Pinpoint the cell where the given text exists, returning its [X, Y] midpoint coordinate. 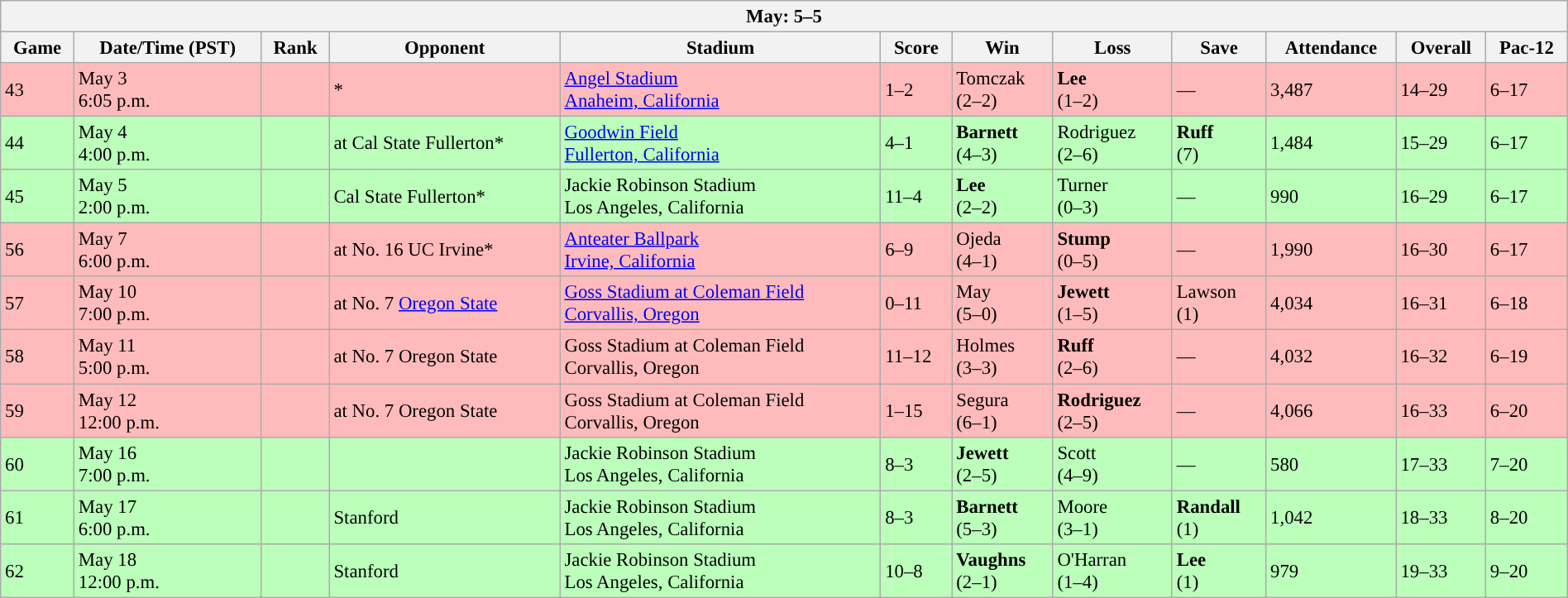
14–29 [1441, 89]
at Cal State Fullerton* [445, 144]
Stadium [720, 47]
Game [38, 47]
6–19 [1527, 357]
16–30 [1441, 250]
6–9 [916, 250]
Scott(4–9) [1112, 463]
58 [38, 357]
May 107:00 p.m. [168, 303]
62 [38, 571]
60 [38, 463]
Lawson(1) [1219, 303]
3,487 [1331, 89]
Rank [295, 47]
6–20 [1527, 410]
Date/Time (PST) [168, 47]
18–33 [1441, 518]
Ruff(2–6) [1112, 357]
May 167:00 p.m. [168, 463]
16–29 [1441, 197]
8–20 [1527, 518]
990 [1331, 197]
Segura(6–1) [1002, 410]
May 52:00 p.m. [168, 197]
11–12 [916, 357]
6–18 [1527, 303]
May 76:00 p.m. [168, 250]
May(5–0) [1002, 303]
1,484 [1331, 144]
May 44:00 p.m. [168, 144]
Randall(1) [1219, 518]
Angel StadiumAnaheim, California [720, 89]
17–33 [1441, 463]
0–11 [916, 303]
1,042 [1331, 518]
15–29 [1441, 144]
Rodriguez(2–5) [1112, 410]
Loss [1112, 47]
9–20 [1527, 571]
Moore (3–1) [1112, 518]
11–4 [916, 197]
4,034 [1331, 303]
16–32 [1441, 357]
May 36:05 p.m. [168, 89]
4,032 [1331, 357]
Tomczak(2–2) [1002, 89]
May: 5–5 [784, 17]
1–2 [916, 89]
16–31 [1441, 303]
Cal State Fullerton* [445, 197]
10–8 [916, 571]
Lee(2–2) [1002, 197]
59 [38, 410]
May 1212:00 p.m. [168, 410]
Turner (0–3) [1112, 197]
May 1812:00 p.m. [168, 571]
61 [38, 518]
580 [1331, 463]
979 [1331, 571]
Score [916, 47]
1–15 [916, 410]
Win [1002, 47]
May 176:00 p.m. [168, 518]
Ruff(7) [1219, 144]
Barnett(5–3) [1002, 518]
Stump(0–5) [1112, 250]
May 115:00 p.m. [168, 357]
16–33 [1441, 410]
Holmes (3–3) [1002, 357]
Jewett(1–5) [1112, 303]
O'Harran(1–4) [1112, 571]
4,066 [1331, 410]
Rodriguez(2–6) [1112, 144]
19–33 [1441, 571]
4–1 [916, 144]
Lee(1) [1219, 571]
* [445, 89]
Save [1219, 47]
Pac-12 [1527, 47]
Lee(1–2) [1112, 89]
Anteater BallparkIrvine, California [720, 250]
Barnett(4–3) [1002, 144]
7–20 [1527, 463]
57 [38, 303]
Overall [1441, 47]
43 [38, 89]
at No. 16 UC Irvine* [445, 250]
45 [38, 197]
44 [38, 144]
Ojeda(4–1) [1002, 250]
56 [38, 250]
Goodwin FieldFullerton, California [720, 144]
1,990 [1331, 250]
Attendance [1331, 47]
Opponent [445, 47]
Jewett(2–5) [1002, 463]
Vaughns(2–1) [1002, 571]
